Return [X, Y] of the center of cell containing provided text 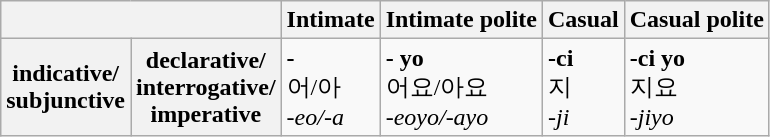
-ci yo지요-jiyo [696, 88]
indicative/subjunctive [66, 88]
-ci지-ji [584, 88]
Casual [584, 20]
Intimate [330, 20]
- yo어요/아요-eoyo/-ayo [461, 88]
declarative/interrogative/imperative [206, 88]
Intimate polite [461, 20]
-어/아-eo/-a [330, 88]
Casual polite [696, 20]
